Return the (x, y) coordinate for the center point of the cell that contains the specified text.  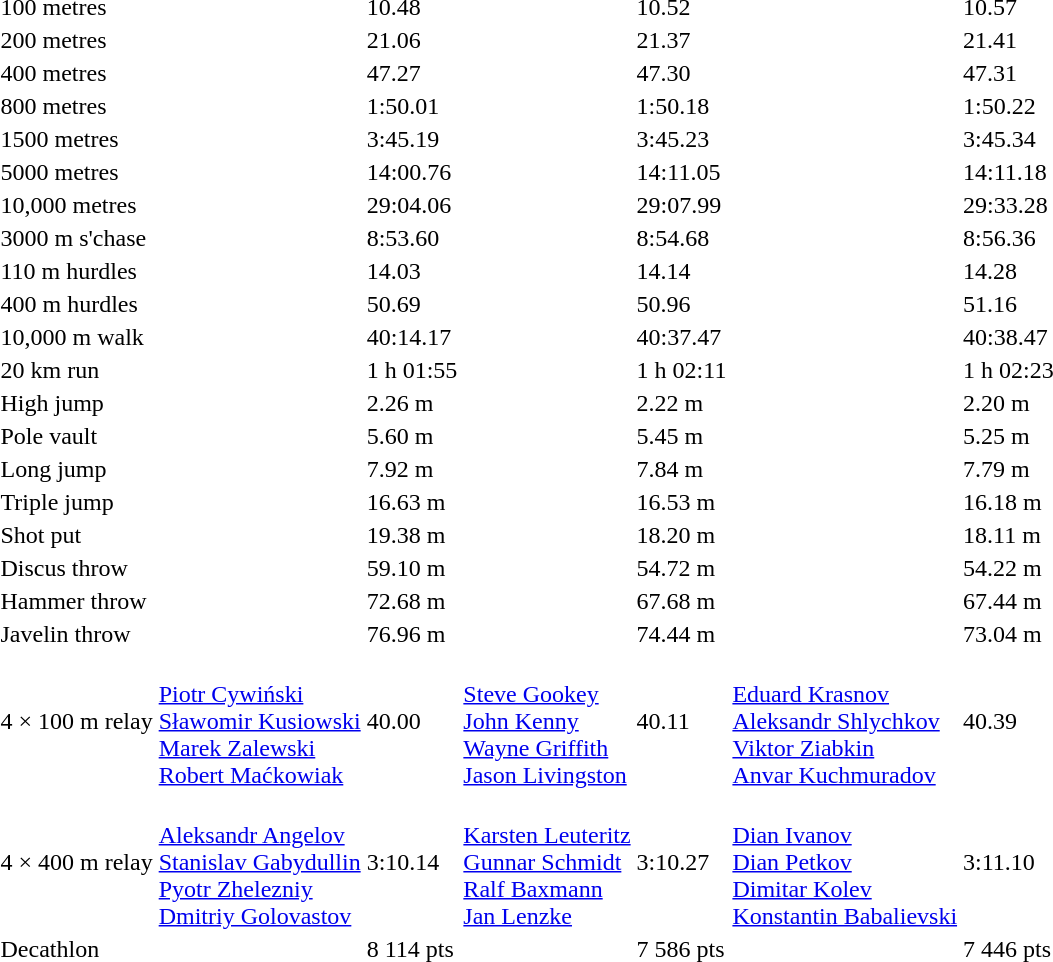
14:11.05 (682, 172)
59.10 m (412, 568)
8:53.60 (412, 238)
50.96 (682, 304)
14:00.76 (412, 172)
1 h 02:11 (682, 370)
47.30 (682, 73)
5.60 m (412, 436)
1:50.01 (412, 106)
3:10.14 (412, 862)
21.06 (412, 40)
Karsten LeuteritzGunnar SchmidtRalf BaxmannJan Lenzke (547, 862)
19.38 m (412, 535)
Steve GookeyJohn KennyWayne GriffithJason Livingston (547, 721)
7.92 m (412, 469)
Eduard KrasnovAleksandr ShlychkovViktor ZiabkinAnvar Kuchmuradov (845, 721)
40:37.47 (682, 337)
14.14 (682, 271)
29:07.99 (682, 205)
Aleksandr AngelovStanislav GabydullinPyotr ZhelezniyDmitriy Golovastov (260, 862)
21.37 (682, 40)
40:14.17 (412, 337)
16.63 m (412, 502)
54.72 m (682, 568)
3:45.23 (682, 139)
7.84 m (682, 469)
72.68 m (412, 601)
14.03 (412, 271)
40.00 (412, 721)
Piotr CywińskiSławomir KusiowskiMarek ZalewskiRobert Maćkowiak (260, 721)
47.27 (412, 73)
74.44 m (682, 634)
8:54.68 (682, 238)
76.96 m (412, 634)
Dian IvanovDian PetkovDimitar KolevKonstantin Babalievski (845, 862)
16.53 m (682, 502)
5.45 m (682, 436)
2.26 m (412, 403)
1 h 01:55 (412, 370)
1:50.18 (682, 106)
40.11 (682, 721)
18.20 m (682, 535)
29:04.06 (412, 205)
3:45.19 (412, 139)
50.69 (412, 304)
2.22 m (682, 403)
3:10.27 (682, 862)
67.68 m (682, 601)
